Return [X, Y] of the center of cell containing provided text 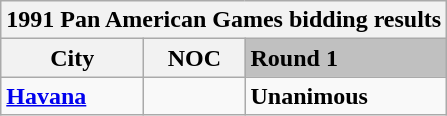
Round 1 [346, 58]
City [72, 58]
Unanimous [346, 96]
1991 Pan American Games bidding results [224, 20]
NOC [194, 58]
Havana [72, 96]
